Return [X, Y] of the center of cell containing provided text 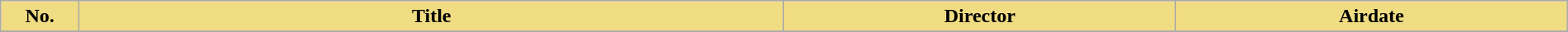
Airdate [1372, 16]
Title [432, 16]
No. [40, 16]
Director [980, 16]
